Detect which cell encompasses the target text, then output its [x, y] center coordinate. 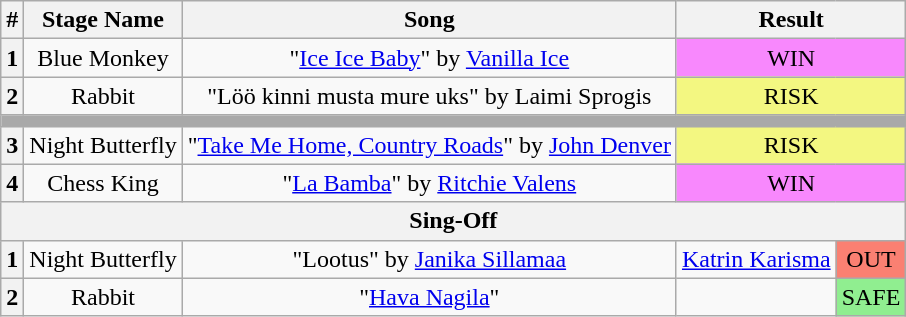
# [12, 20]
Stage Name [103, 20]
OUT [871, 259]
"La Bamba" by Ritchie Valens [429, 183]
"Hava Nagila" [429, 297]
"Ice Ice Baby" by Vanilla Ice [429, 58]
"Löö kinni musta mure uks" by Laimi Sprogis [429, 96]
"Lootus" by Janika Sillamaa [429, 259]
Sing-Off [454, 221]
4 [12, 183]
Blue Monkey [103, 58]
Song [429, 20]
Katrin Karisma [756, 259]
Chess King [103, 183]
3 [12, 145]
"Take Me Home, Country Roads" by John Denver [429, 145]
Result [790, 20]
SAFE [871, 297]
